Capture the cell that displays the provided text and extract its (X, Y) central coordinate. 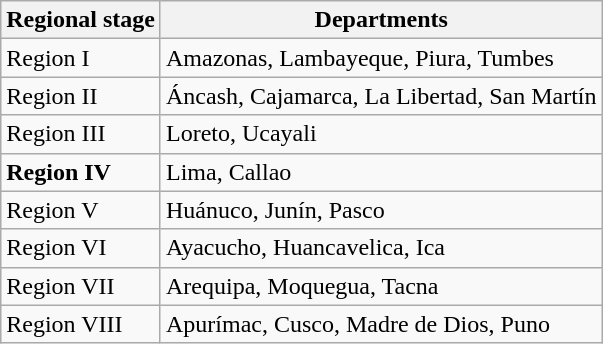
Ayacucho, Huancavelica, Ica (381, 248)
Amazonas, Lambayeque, Piura, Tumbes (381, 58)
Departments (381, 20)
Áncash, Cajamarca, La Libertad, San Martín (381, 96)
Lima, Callao (381, 172)
Region III (81, 134)
Region II (81, 96)
Arequipa, Moquegua, Tacna (381, 286)
Region VI (81, 248)
Region VII (81, 286)
Region V (81, 210)
Apurímac, Cusco, Madre de Dios, Puno (381, 324)
Region IV (81, 172)
Region VIII (81, 324)
Huánuco, Junín, Pasco (381, 210)
Region I (81, 58)
Regional stage (81, 20)
Loreto, Ucayali (381, 134)
